Scan for the cell matching the given text and deliver its [x, y] coordinate at center. 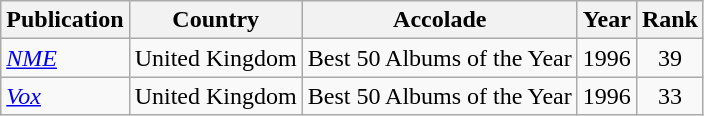
33 [670, 96]
39 [670, 58]
Year [606, 20]
Country [216, 20]
Rank [670, 20]
Vox [65, 96]
NME [65, 58]
Accolade [440, 20]
Publication [65, 20]
